From the cell containing the given text, extract its center point as [x, y] coordinate. 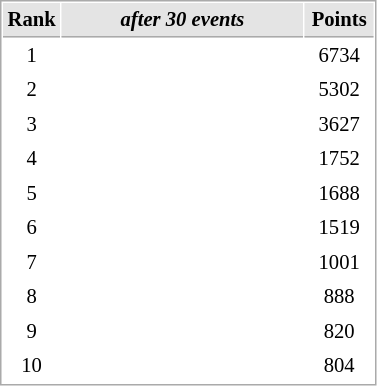
804 [340, 366]
after 30 events [183, 20]
888 [340, 296]
8 [32, 296]
6 [32, 228]
1688 [340, 194]
4 [32, 158]
1519 [340, 228]
1 [32, 56]
2 [32, 90]
5302 [340, 90]
820 [340, 332]
9 [32, 332]
1001 [340, 262]
3 [32, 124]
Points [340, 20]
5 [32, 194]
6734 [340, 56]
10 [32, 366]
7 [32, 262]
3627 [340, 124]
1752 [340, 158]
Rank [32, 20]
